Return the [x, y] coordinate for the center point of the cell that contains the specified text.  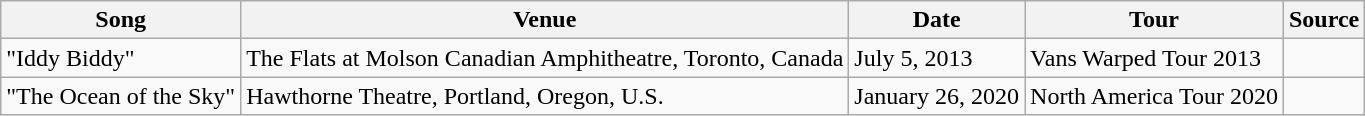
"The Ocean of the Sky" [121, 96]
North America Tour 2020 [1154, 96]
January 26, 2020 [937, 96]
Tour [1154, 20]
Venue [545, 20]
Vans Warped Tour 2013 [1154, 58]
Song [121, 20]
Hawthorne Theatre, Portland, Oregon, U.S. [545, 96]
Date [937, 20]
The Flats at Molson Canadian Amphitheatre, Toronto, Canada [545, 58]
Source [1324, 20]
July 5, 2013 [937, 58]
"Iddy Biddy" [121, 58]
